Detect which cell encompasses the target text, then output its (X, Y) center coordinate. 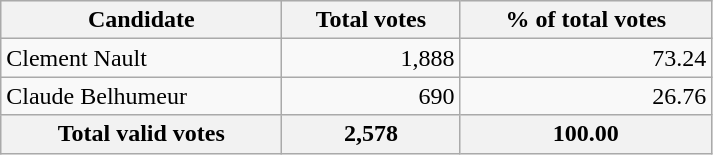
690 (371, 96)
73.24 (586, 58)
Clement Nault (142, 58)
1,888 (371, 58)
26.76 (586, 96)
100.00 (586, 134)
2,578 (371, 134)
Total votes (371, 20)
Candidate (142, 20)
% of total votes (586, 20)
Claude Belhumeur (142, 96)
Total valid votes (142, 134)
